Capture the cell that displays the provided text and extract its [x, y] central coordinate. 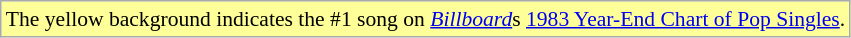
The yellow background indicates the #1 song on Billboards 1983 Year-End Chart of Pop Singles. [426, 19]
